Locate the cell with the specified text and output its (X, Y) center coordinate. 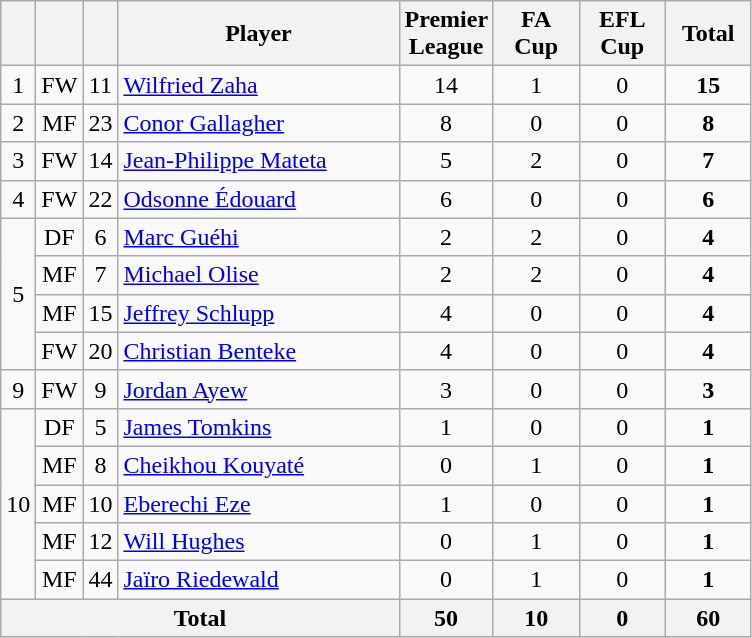
60 (708, 618)
Cheikhou Kouyaté (258, 465)
22 (100, 199)
Michael Olise (258, 275)
Jean-Philippe Mateta (258, 161)
Premier League (446, 34)
EFL Cup (622, 34)
Eberechi Eze (258, 503)
Will Hughes (258, 542)
Marc Guéhi (258, 237)
20 (100, 351)
FA Cup (536, 34)
Jaïro Riedewald (258, 580)
Christian Benteke (258, 351)
Odsonne Édouard (258, 199)
Conor Gallagher (258, 123)
Jeffrey Schlupp (258, 313)
23 (100, 123)
12 (100, 542)
Jordan Ayew (258, 389)
11 (100, 85)
Player (258, 34)
44 (100, 580)
James Tomkins (258, 427)
50 (446, 618)
Wilfried Zaha (258, 85)
